Output the [x, y] coordinate of the center of the cell containing the given text.  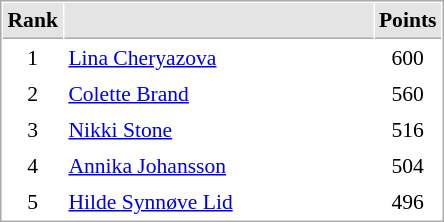
5 [32, 201]
Annika Johansson [218, 165]
600 [408, 57]
516 [408, 129]
Rank [32, 21]
Points [408, 21]
4 [32, 165]
Nikki Stone [218, 129]
2 [32, 93]
Hilde Synnøve Lid [218, 201]
3 [32, 129]
Colette Brand [218, 93]
496 [408, 201]
504 [408, 165]
Lina Cheryazova [218, 57]
1 [32, 57]
560 [408, 93]
